Determine the [x, y] coordinate at the center of the cell enclosing the given text.  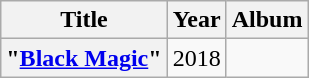
"Black Magic" [84, 58]
Year [196, 20]
Title [84, 20]
2018 [196, 58]
Album [267, 20]
